Return (X, Y) of the center of cell containing provided text 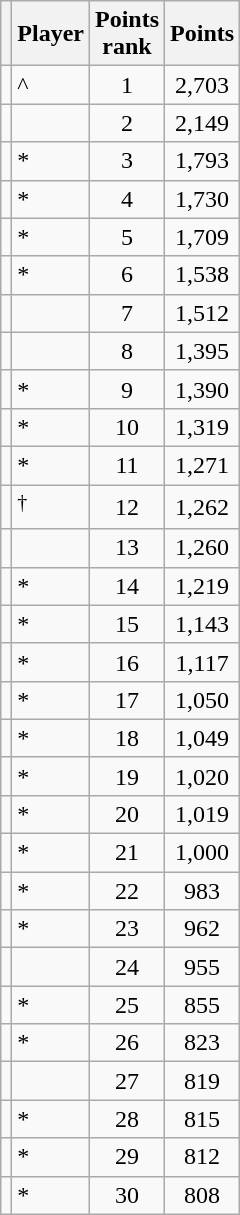
819 (202, 1081)
^ (51, 85)
1,319 (202, 427)
27 (128, 1081)
1,050 (202, 700)
1 (128, 85)
16 (128, 662)
† (51, 506)
2 (128, 123)
21 (128, 853)
808 (202, 1195)
812 (202, 1157)
30 (128, 1195)
6 (128, 275)
4 (128, 199)
855 (202, 1005)
1,262 (202, 506)
Pointsrank (128, 34)
20 (128, 814)
19 (128, 776)
9 (128, 389)
2,703 (202, 85)
10 (128, 427)
29 (128, 1157)
1,020 (202, 776)
815 (202, 1119)
1,260 (202, 548)
12 (128, 506)
13 (128, 548)
1,709 (202, 237)
23 (128, 929)
15 (128, 624)
955 (202, 967)
1,271 (202, 465)
1,512 (202, 313)
14 (128, 586)
24 (128, 967)
7 (128, 313)
1,390 (202, 389)
1,019 (202, 814)
8 (128, 351)
1,395 (202, 351)
22 (128, 891)
1,000 (202, 853)
1,049 (202, 738)
962 (202, 929)
11 (128, 465)
983 (202, 891)
1,793 (202, 161)
28 (128, 1119)
17 (128, 700)
1,219 (202, 586)
26 (128, 1043)
1,730 (202, 199)
2,149 (202, 123)
3 (128, 161)
5 (128, 237)
Player (51, 34)
1,143 (202, 624)
25 (128, 1005)
1,117 (202, 662)
823 (202, 1043)
1,538 (202, 275)
Points (202, 34)
18 (128, 738)
